Find where the given text appears and provide that cell's center as [X, Y] coordinate. 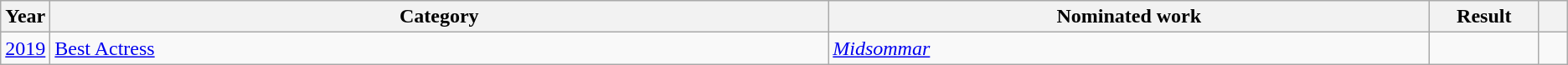
Result [1484, 17]
Best Actress [439, 48]
2019 [25, 48]
Category [439, 17]
Midsommar [1129, 48]
Year [25, 17]
Nominated work [1129, 17]
